Provide the (X, Y) coordinate of the cell's center where the given text is located.  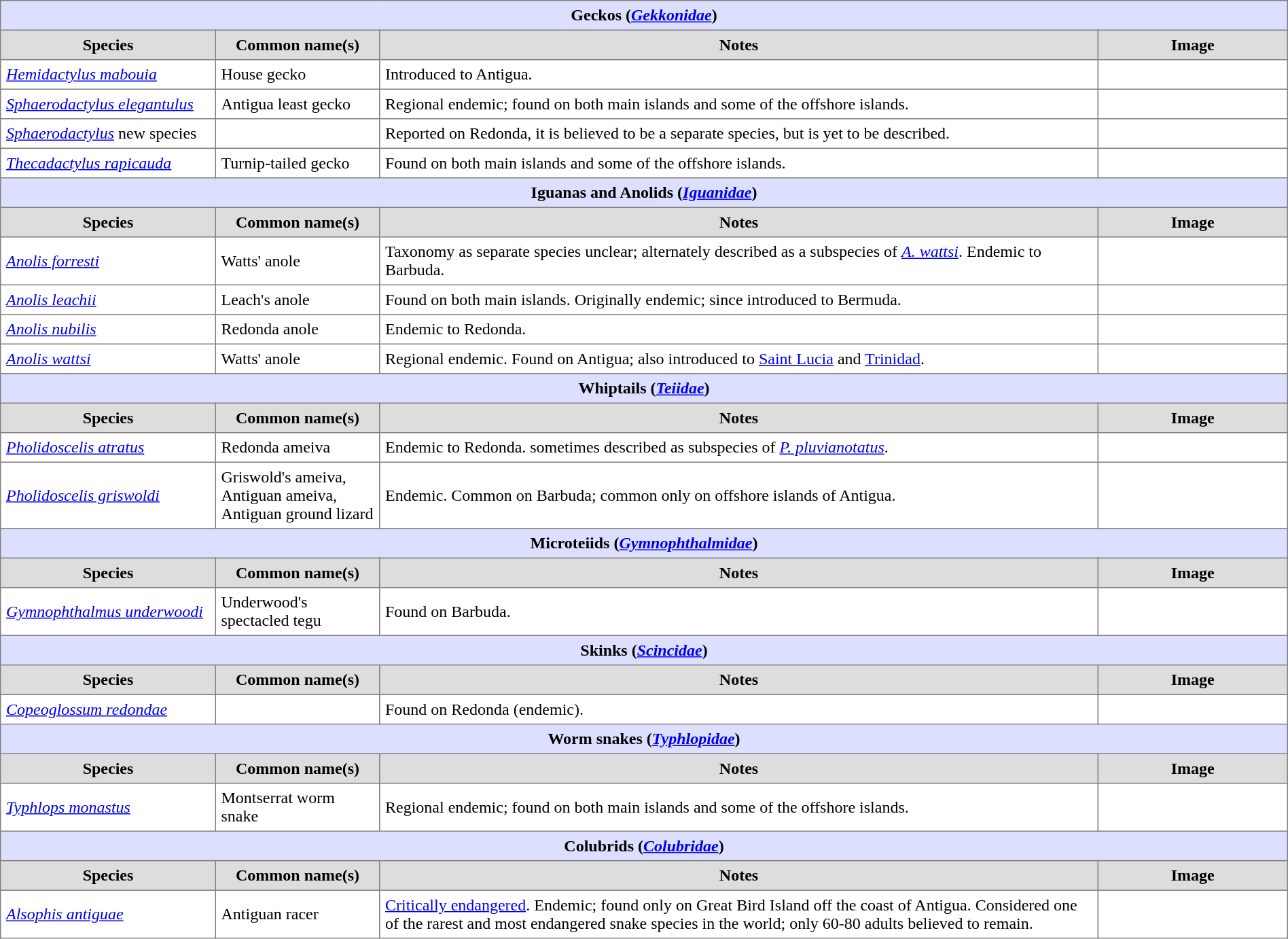
Found on both main islands and some of the offshore islands. (739, 163)
Iguanas and Anolids (Iguanidae) (644, 193)
Antiguan racer (298, 914)
Typhlops monastus (108, 807)
Worm snakes (Typhlopidae) (644, 739)
Reported on Redonda, it is believed to be a separate species, but is yet to be described. (739, 134)
Hemidactylus mabouia (108, 75)
Taxonomy as separate species unclear; alternately described as a subspecies of A. wattsi. Endemic to Barbuda. (739, 261)
Antigua least gecko (298, 104)
Skinks (Scincidae) (644, 650)
Anolis leachii (108, 300)
Alsophis antiguae (108, 914)
Sphaerodactylus elegantulus (108, 104)
Thecadactylus rapicauda (108, 163)
Regional endemic. Found on Antigua; also introduced to Saint Lucia and Trinidad. (739, 359)
Turnip-tailed gecko (298, 163)
Microteiids (Gymnophthalmidae) (644, 544)
Introduced to Antigua. (739, 75)
Endemic to Redonda. sometimes described as subspecies of P. pluvianotatus. (739, 448)
Redonda ameiva (298, 448)
Pholidoscelis griswoldi (108, 495)
Whiptails (Teiidae) (644, 389)
Anolis wattsi (108, 359)
House gecko (298, 75)
Underwood's spectacled tegu (298, 612)
Found on both main islands. Originally endemic; since introduced to Bermuda. (739, 300)
Pholidoscelis atratus (108, 448)
Griswold's ameiva, Antiguan ameiva, Antiguan ground lizard (298, 495)
Anolis forresti (108, 261)
Redonda anole (298, 330)
Endemic to Redonda. (739, 330)
Anolis nubilis (108, 330)
Copeoglossum redondae (108, 709)
Found on Barbuda. (739, 612)
Gymnophthalmus underwoodi (108, 612)
Found on Redonda (endemic). (739, 709)
Sphaerodactylus new species (108, 134)
Montserrat worm snake (298, 807)
Geckos (Gekkonidae) (644, 16)
Leach's anole (298, 300)
Colubrids (Colubridae) (644, 846)
Endemic. Common on Barbuda; common only on offshore islands of Antigua. (739, 495)
